Scan for the cell matching the given text and deliver its [X, Y] coordinate at center. 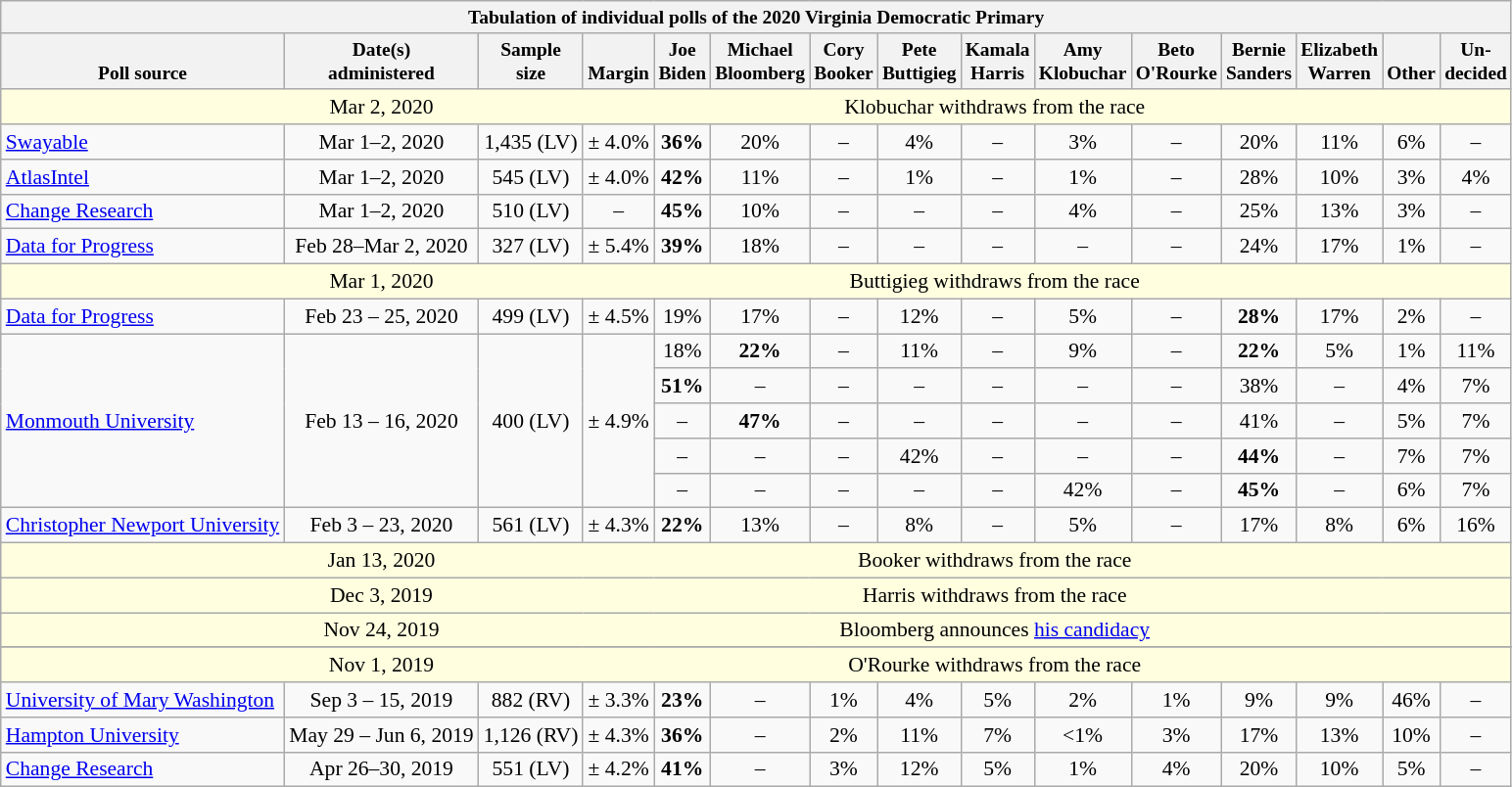
Booker withdraws from the race [995, 561]
Feb 28–Mar 2, 2020 [381, 247]
Harris withdraws from the race [995, 595]
KamalaHarris [997, 61]
BernieSanders [1258, 61]
CoryBooker [844, 61]
AmyKlobuchar [1083, 61]
25% [1258, 211]
Jan 13, 2020 [381, 561]
Nov 1, 2019 [381, 666]
Margin [618, 61]
1,126 (RV) [531, 735]
38% [1258, 387]
University of Mary Washington [143, 700]
± 5.4% [618, 247]
Tabulation of individual polls of the 2020 Virginia Democratic Primary [756, 18]
Sep 3 – 15, 2019 [381, 700]
46% [1412, 700]
51% [683, 387]
510 (LV) [531, 211]
± 4.9% [618, 421]
<1% [1083, 735]
O'Rourke withdraws from the race [995, 666]
545 (LV) [531, 177]
1,435 (LV) [531, 142]
± 3.3% [618, 700]
BetoO'Rourke [1176, 61]
Feb 23 – 25, 2020 [381, 316]
AtlasIntel [143, 177]
Other [1412, 61]
561 (LV) [531, 526]
Hampton University [143, 735]
± 4.5% [618, 316]
551 (LV) [531, 769]
47% [760, 421]
499 (LV) [531, 316]
44% [1258, 456]
Samplesize [531, 61]
Poll source [143, 61]
400 (LV) [531, 421]
24% [1258, 247]
327 (LV) [531, 247]
Date(s)administered [381, 61]
Mar 2, 2020 [381, 108]
PeteButtigieg [919, 61]
Feb 3 – 23, 2020 [381, 526]
May 29 – Jun 6, 2019 [381, 735]
Un-decided [1477, 61]
Apr 26–30, 2019 [381, 769]
19% [683, 316]
16% [1477, 526]
Klobuchar withdraws from the race [995, 108]
ElizabethWarren [1340, 61]
39% [683, 247]
Mar 1, 2020 [381, 282]
23% [683, 700]
Dec 3, 2019 [381, 595]
JoeBiden [683, 61]
Monmouth University [143, 421]
Swayable [143, 142]
Bloomberg announces his candidacy [995, 630]
Christopher Newport University [143, 526]
882 (RV) [531, 700]
Nov 24, 2019 [381, 630]
± 4.2% [618, 769]
Feb 13 – 16, 2020 [381, 421]
MichaelBloomberg [760, 61]
Buttigieg withdraws from the race [995, 282]
